Extract the [X, Y] coordinate from the center of the cell holding the provided text.  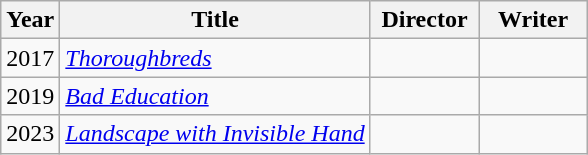
2023 [30, 134]
2017 [30, 58]
Title [215, 20]
Thoroughbreds [215, 58]
Bad Education [215, 96]
Director [424, 20]
2019 [30, 96]
Landscape with Invisible Hand [215, 134]
Year [30, 20]
Writer [534, 20]
